Search for the cell housing the specified text and yield its (X, Y) center coordinate. 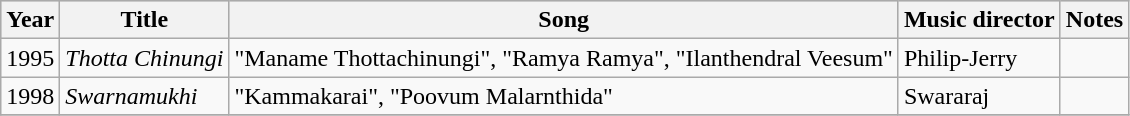
Music director (979, 20)
Title (144, 20)
Swararaj (979, 96)
Swarnamukhi (144, 96)
Philip-Jerry (979, 58)
Thotta Chinungi (144, 58)
"Kammakarai", "Poovum Malarnthida" (564, 96)
1998 (30, 96)
Year (30, 20)
Song (564, 20)
1995 (30, 58)
Notes (1094, 20)
"Maname Thottachinungi", "Ramya Ramya", "Ilanthendral Veesum" (564, 58)
